Extract the [x, y] coordinate from the center of the cell holding the provided text.  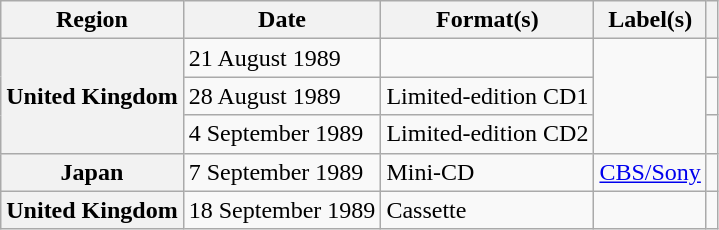
Date [282, 20]
Limited-edition CD2 [488, 134]
18 September 1989 [282, 210]
Region [92, 20]
21 August 1989 [282, 58]
Mini-CD [488, 172]
4 September 1989 [282, 134]
Cassette [488, 210]
Limited-edition CD1 [488, 96]
28 August 1989 [282, 96]
7 September 1989 [282, 172]
Format(s) [488, 20]
Japan [92, 172]
CBS/Sony [650, 172]
Label(s) [650, 20]
